Output the [x, y] coordinate of the center of the cell containing the given text.  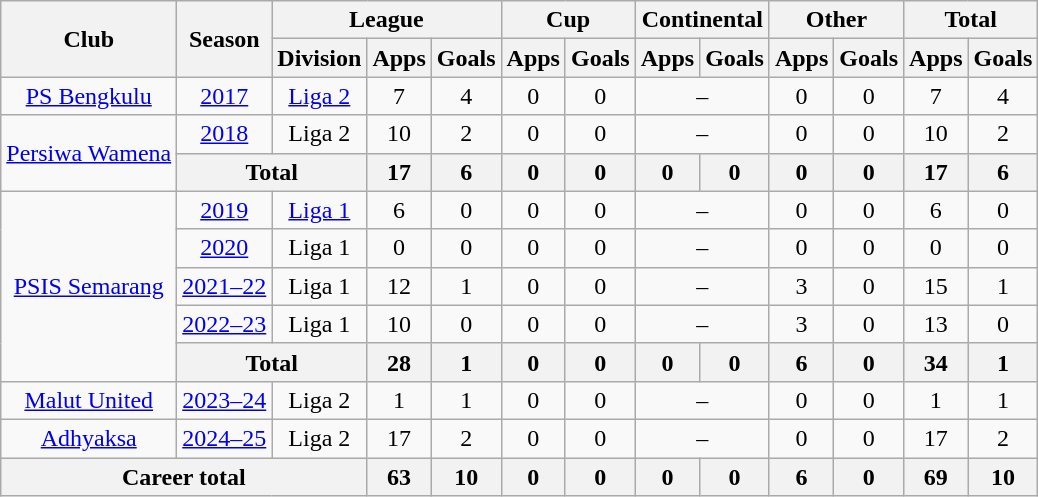
Persiwa Wamena [89, 153]
Cup [568, 20]
2020 [224, 248]
Continental [702, 20]
15 [936, 286]
PSIS Semarang [89, 286]
63 [399, 477]
Club [89, 39]
Career total [184, 477]
Other [836, 20]
2024–25 [224, 438]
PS Bengkulu [89, 96]
28 [399, 362]
League [386, 20]
Division [320, 58]
69 [936, 477]
2023–24 [224, 400]
Adhyaksa [89, 438]
34 [936, 362]
13 [936, 324]
2019 [224, 210]
12 [399, 286]
Malut United [89, 400]
Season [224, 39]
2017 [224, 96]
2021–22 [224, 286]
2018 [224, 134]
2022–23 [224, 324]
